Search for the cell housing the specified text and yield its [x, y] center coordinate. 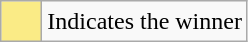
Indicates the winner [145, 22]
